Pinpoint the cell where the given text exists, returning its (X, Y) midpoint coordinate. 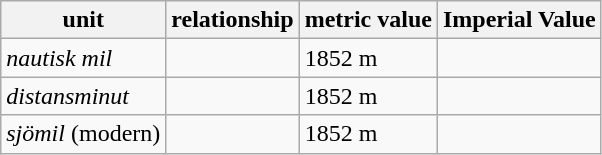
Imperial Value (519, 20)
unit (84, 20)
distansminut (84, 96)
metric value (368, 20)
sjömil (modern) (84, 134)
relationship (232, 20)
nautisk mil (84, 58)
